Capture the cell that displays the provided text and extract its [x, y] central coordinate. 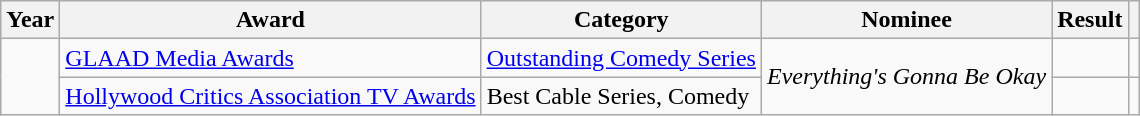
Outstanding Comedy Series [621, 58]
Award [270, 20]
Hollywood Critics Association TV Awards [270, 96]
Nominee [906, 20]
Everything's Gonna Be Okay [906, 77]
Category [621, 20]
GLAAD Media Awards [270, 58]
Best Cable Series, Comedy [621, 96]
Result [1090, 20]
Year [30, 20]
